Output the [x, y] coordinate of the center of the cell containing the given text.  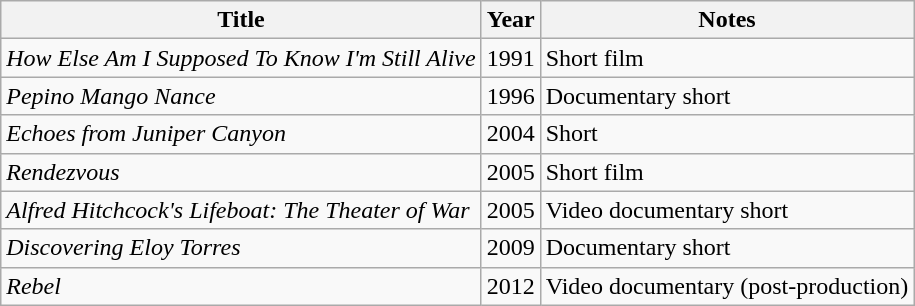
2004 [510, 134]
1996 [510, 96]
How Else Am I Supposed To Know I'm Still Alive [241, 58]
Discovering Eloy Torres [241, 248]
2012 [510, 286]
Video documentary (post-production) [727, 286]
Echoes from Juniper Canyon [241, 134]
Pepino Mango Nance [241, 96]
Alfred Hitchcock's Lifeboat: The Theater of War [241, 210]
Year [510, 20]
Notes [727, 20]
Title [241, 20]
1991 [510, 58]
Short [727, 134]
Rebel [241, 286]
Video documentary short [727, 210]
Rendezvous [241, 172]
2009 [510, 248]
